Scan for the cell matching the given text and deliver its [X, Y] coordinate at center. 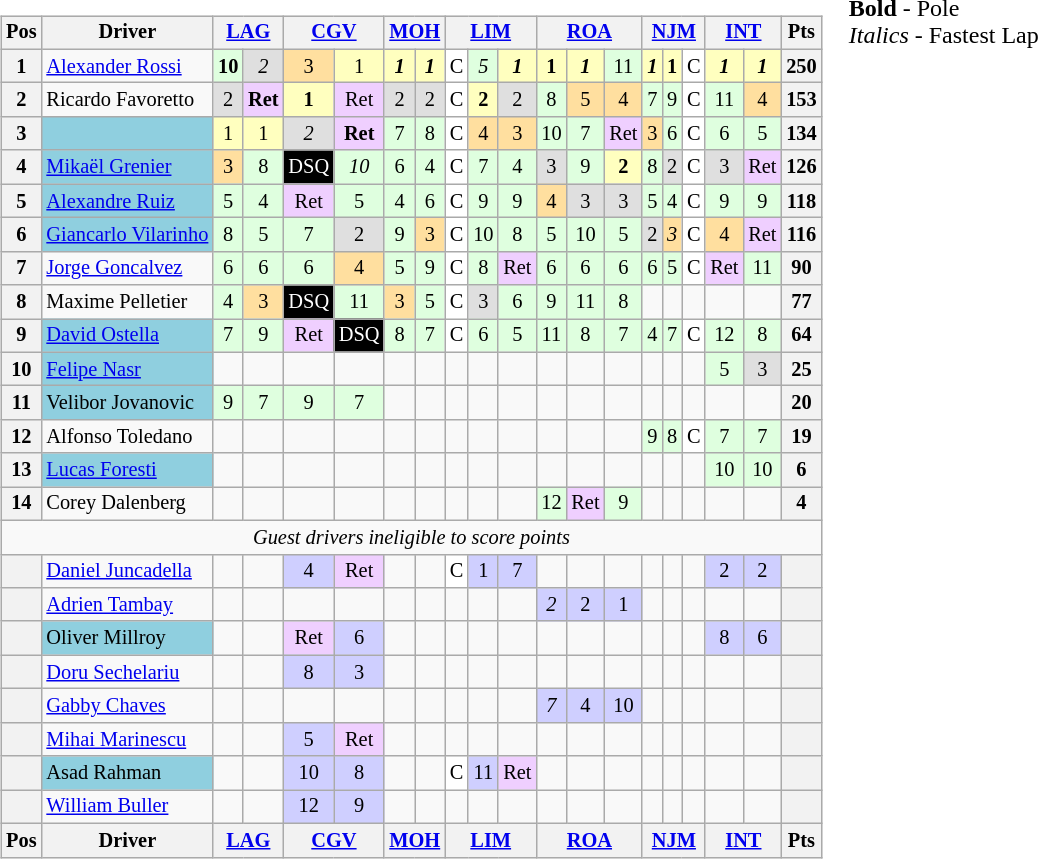
William Buller [127, 807]
Jorge Goncalvez [127, 268]
Doru Sechelariu [127, 672]
Maxime Pelletier [127, 302]
Felipe Nasr [127, 369]
118 [801, 201]
David Ostella [127, 336]
19 [801, 437]
90 [801, 268]
134 [801, 134]
116 [801, 235]
77 [801, 302]
14 [21, 504]
Velibor Jovanovic [127, 403]
Mihai Marinescu [127, 739]
Lucas Foresti [127, 470]
126 [801, 167]
Adrien Tambay [127, 605]
64 [801, 336]
250 [801, 66]
Gabby Chaves [127, 706]
Alexander Rossi [127, 66]
Alfonso Toledano [127, 437]
Mikaël Grenier [127, 167]
25 [801, 369]
Alexandre Ruiz [127, 201]
Guest drivers ineligible to score points [411, 537]
Ricardo Favoretto [127, 100]
13 [21, 470]
20 [801, 403]
153 [801, 100]
Asad Rahman [127, 773]
Oliver Millroy [127, 638]
Giancarlo Vilarinho [127, 235]
Daniel Juncadella [127, 571]
Corey Dalenberg [127, 504]
